Detect which cell encompasses the target text, then output its (x, y) center coordinate. 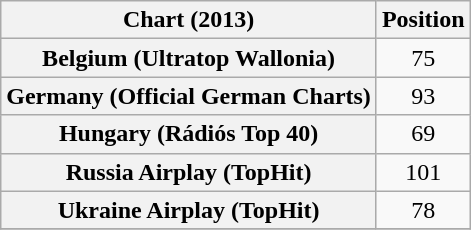
75 (423, 58)
Position (423, 20)
101 (423, 172)
Russia Airplay (TopHit) (189, 172)
Belgium (Ultratop Wallonia) (189, 58)
Chart (2013) (189, 20)
Ukraine Airplay (TopHit) (189, 210)
69 (423, 134)
Germany (Official German Charts) (189, 96)
Hungary (Rádiós Top 40) (189, 134)
78 (423, 210)
93 (423, 96)
